Determine the (x, y) coordinate at the center of the cell enclosing the given text.  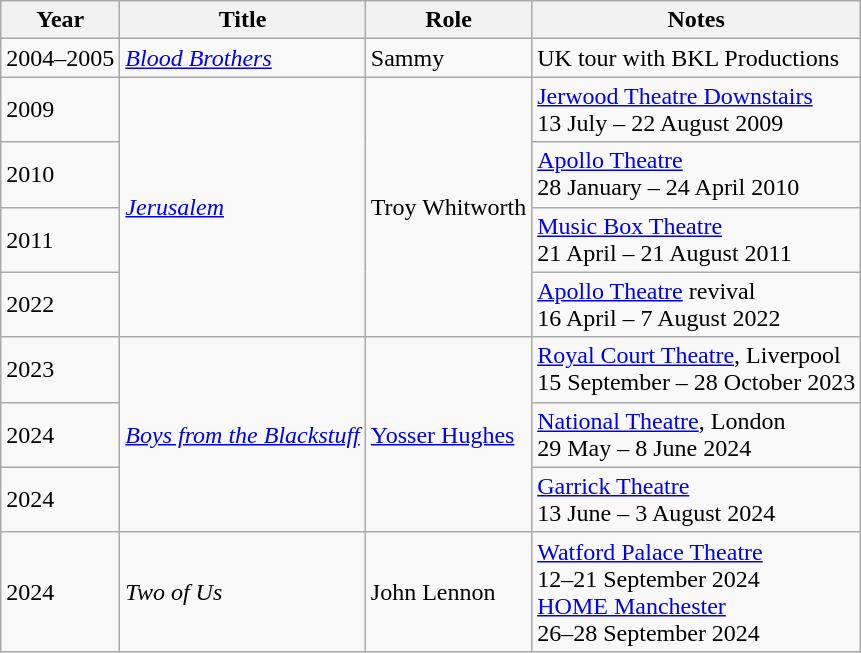
Jerusalem (242, 207)
Title (242, 20)
Garrick Theatre13 June – 3 August 2024 (696, 500)
Yosser Hughes (448, 434)
Watford Palace Theatre12–21 September 2024HOME Manchester26–28 September 2024 (696, 592)
Apollo Theatre28 January – 24 April 2010 (696, 174)
UK tour with BKL Productions (696, 58)
John Lennon (448, 592)
Sammy (448, 58)
Music Box Theatre21 April – 21 August 2011 (696, 240)
Jerwood Theatre Downstairs13 July – 22 August 2009 (696, 110)
2022 (60, 304)
Year (60, 20)
Royal Court Theatre, Liverpool15 September – 28 October 2023 (696, 370)
Two of Us (242, 592)
2009 (60, 110)
2010 (60, 174)
2004–2005 (60, 58)
Notes (696, 20)
Apollo Theatre revival16 April – 7 August 2022 (696, 304)
National Theatre, London29 May – 8 June 2024 (696, 434)
Blood Brothers (242, 58)
Boys from the Blackstuff (242, 434)
Role (448, 20)
Troy Whitworth (448, 207)
2011 (60, 240)
2023 (60, 370)
